Detect which cell encompasses the target text, then output its [x, y] center coordinate. 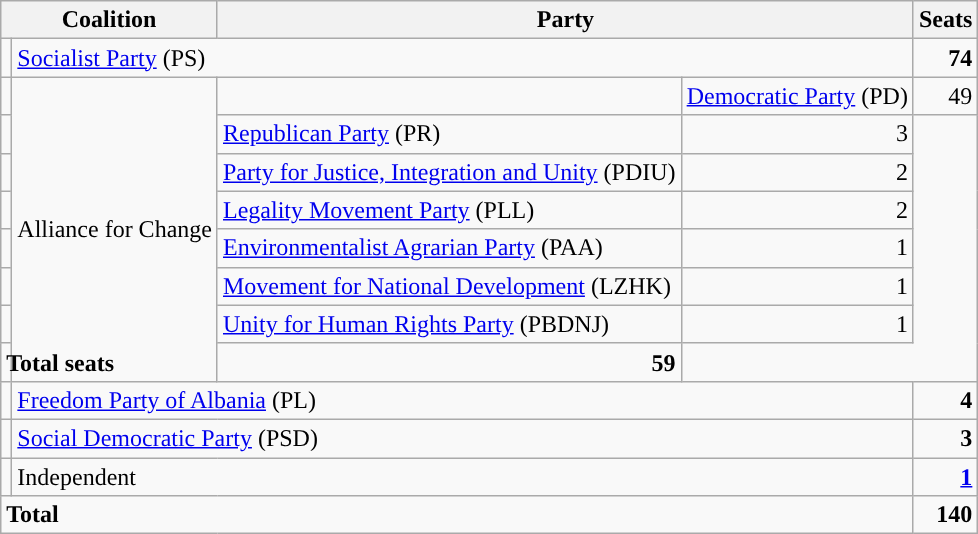
Unity for Human Rights Party (PBDNJ) [449, 324]
Total seats [110, 362]
Coalition [110, 20]
Movement for National Development (LZHK) [449, 286]
Independent [463, 477]
Total [458, 515]
Party [565, 20]
Republican Party (PR) [449, 134]
Freedom Party of Albania (PL) [463, 400]
Seats [945, 20]
Environmentalist Agrarian Party (PAA) [449, 248]
4 [945, 400]
59 [449, 362]
140 [945, 515]
Socialist Party (PS) [463, 58]
Legality Movement Party (PLL) [449, 210]
Social Democratic Party (PSD) [463, 438]
74 [945, 58]
Party for Justice, Integration and Unity (PDIU) [449, 172]
Alliance for Change [115, 229]
49 [945, 96]
Democratic Party (PD) [797, 96]
